From the cell containing the given text, extract its center point as (X, Y) coordinate. 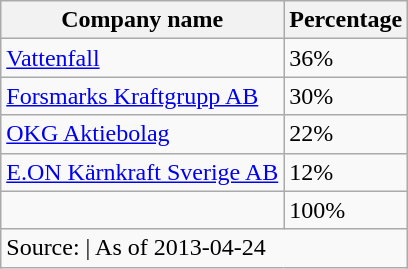
Company name (142, 20)
100% (346, 210)
Forsmarks Kraftgrupp AB (142, 96)
Percentage (346, 20)
12% (346, 172)
OKG Aktiebolag (142, 134)
22% (346, 134)
E.ON Kärnkraft Sverige AB (142, 172)
Vattenfall (142, 58)
Source: | As of 2013-04-24 (204, 248)
30% (346, 96)
36% (346, 58)
